For the text-containing cell, return its midpoint in (X, Y) coordinate format. 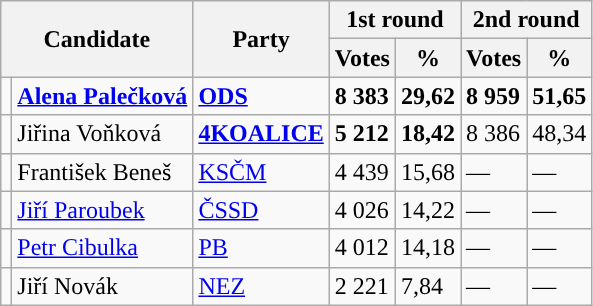
ODS (261, 96)
NEZ (261, 286)
4 439 (362, 172)
51,65 (560, 96)
29,62 (428, 96)
ČSSD (261, 210)
18,42 (428, 134)
Party (261, 39)
Alena Palečková (102, 96)
1st round (394, 20)
KSČM (261, 172)
Jiří Paroubek (102, 210)
8 959 (494, 96)
Jiřina Voňková (102, 134)
8 383 (362, 96)
Petr Cibulka (102, 248)
2 221 (362, 286)
5 212 (362, 134)
14,18 (428, 248)
48,34 (560, 134)
15,68 (428, 172)
8 386 (494, 134)
Jiří Novák (102, 286)
4 026 (362, 210)
Candidate (97, 39)
4 012 (362, 248)
7,84 (428, 286)
František Beneš (102, 172)
4KOALICE (261, 134)
2nd round (526, 20)
PB (261, 248)
14,22 (428, 210)
